Return (x, y) of the center of cell containing provided text 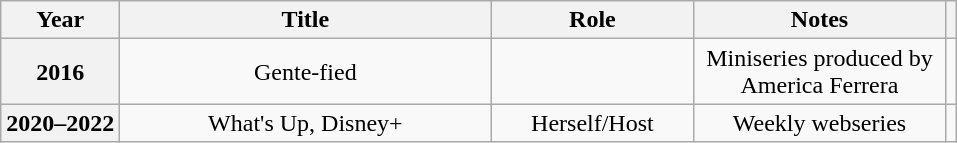
Gente-fied (306, 72)
Miniseries produced by America Ferrera (820, 72)
2020–2022 (60, 123)
Year (60, 20)
Weekly webseries (820, 123)
Herself/Host (592, 123)
Role (592, 20)
Notes (820, 20)
Title (306, 20)
2016 (60, 72)
What's Up, Disney+ (306, 123)
